Provide the [x, y] coordinate of the cell's center where the given text is located.  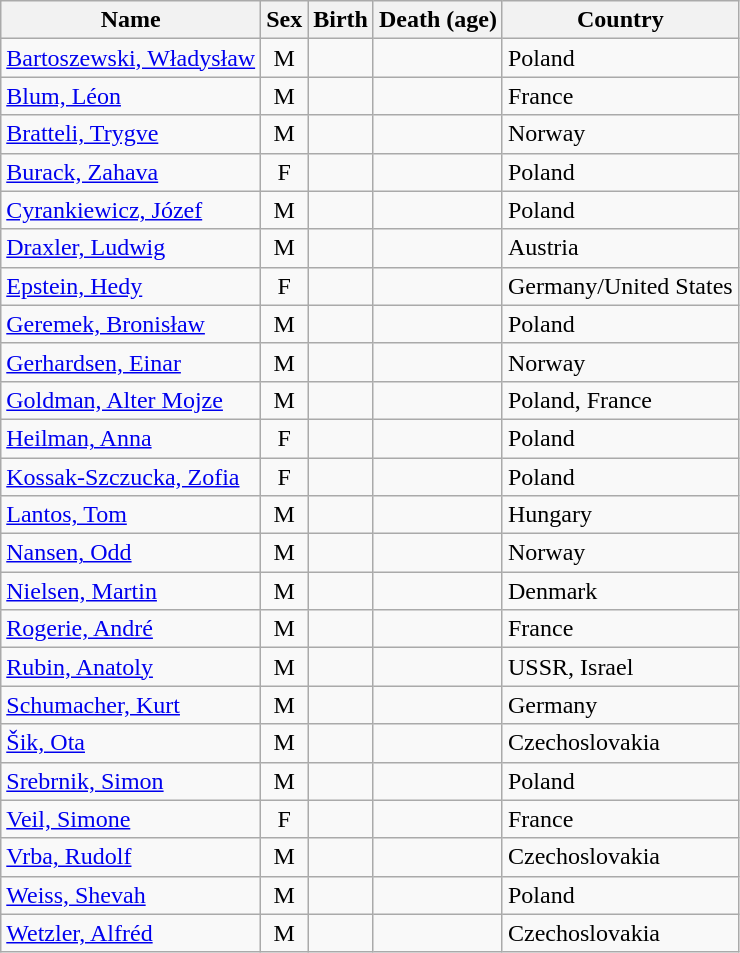
Lantos, Tom [131, 515]
Heilman, Anna [131, 438]
Vrba, Rudolf [131, 857]
Geremek, Bronisław [131, 324]
Nielsen, Martin [131, 591]
Death (age) [438, 20]
Draxler, Ludwig [131, 248]
Name [131, 20]
USSR, Israel [620, 667]
Rubin, Anatoly [131, 667]
Goldman, Alter Mojze [131, 400]
Germany [620, 705]
Bartoszewski, Władysław [131, 58]
Kossak-Szczucka, Zofia [131, 477]
Wetzler, Alfréd [131, 933]
Šik, Ota [131, 743]
Schumacher, Kurt [131, 705]
Denmark [620, 591]
Austria [620, 248]
Blum, Léon [131, 96]
Germany/United States [620, 286]
Gerhardsen, Einar [131, 362]
Veil, Simone [131, 819]
Rogerie, André [131, 629]
Hungary [620, 515]
Sex [284, 20]
Poland, France [620, 400]
Weiss, Shevah [131, 895]
Burack, Zahava [131, 172]
Epstein, Hedy [131, 286]
Bratteli, Trygve [131, 134]
Srebrnik, Simon [131, 781]
Birth [341, 20]
Nansen, Odd [131, 553]
Country [620, 20]
Cyrankiewicz, Józef [131, 210]
